Determine the (X, Y) coordinate at the center of the cell enclosing the given text.  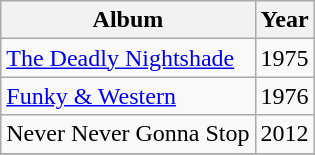
Never Never Gonna Stop (128, 134)
1976 (284, 96)
The Deadly Nightshade (128, 58)
1975 (284, 58)
Album (128, 20)
Year (284, 20)
Funky & Western (128, 96)
2012 (284, 134)
